For the text-containing cell, return its midpoint in [X, Y] coordinate format. 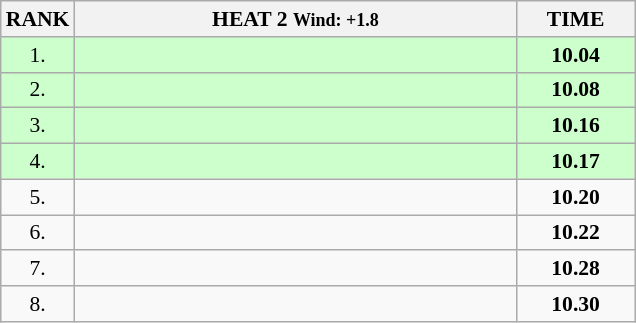
2. [38, 90]
RANK [38, 19]
10.22 [576, 233]
8. [38, 304]
3. [38, 126]
HEAT 2 Wind: +1.8 [295, 19]
10.04 [576, 55]
TIME [576, 19]
1. [38, 55]
10.17 [576, 162]
10.16 [576, 126]
7. [38, 269]
10.20 [576, 197]
5. [38, 197]
10.08 [576, 90]
6. [38, 233]
10.30 [576, 304]
4. [38, 162]
10.28 [576, 269]
